Return [X, Y] of the center of cell containing provided text 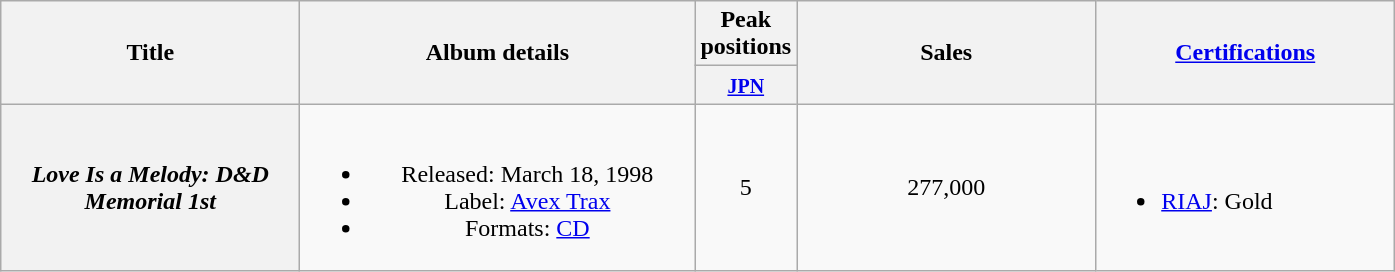
Certifications [1246, 52]
Album details [498, 52]
Released: March 18, 1998Label: Avex TraxFormats: CD [498, 188]
5 [746, 188]
JPN [746, 85]
Title [150, 52]
Love Is a Melody: D&D Memorial 1st [150, 188]
Peak positions [746, 34]
Sales [946, 52]
277,000 [946, 188]
RIAJ: Gold [1246, 188]
